Identify which cell holds the provided text, then report its [x, y] central coordinate. 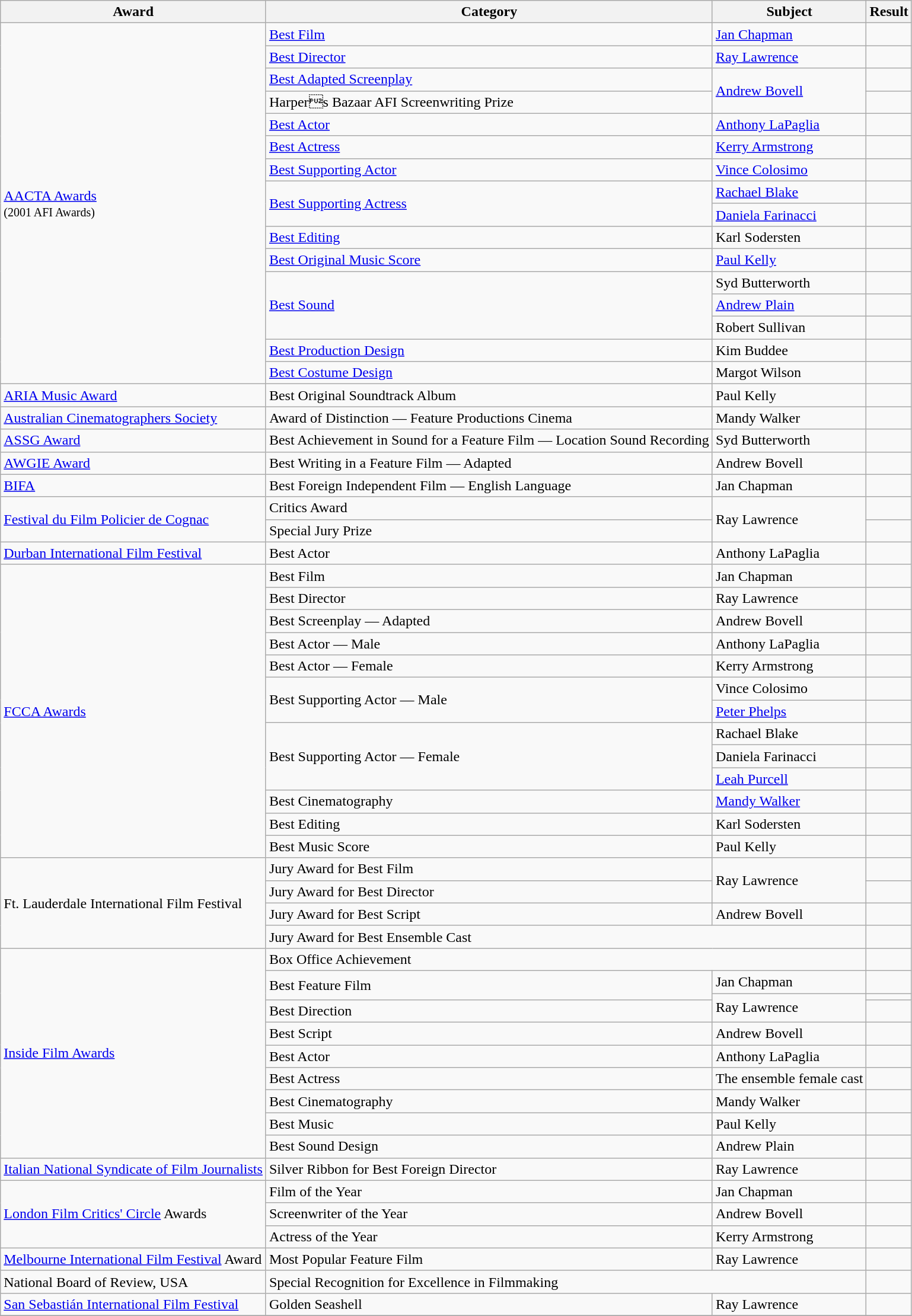
Harpers Bazaar AFI Screenwriting Prize [489, 102]
Jury Award for Best Script [489, 914]
AACTA Awards(2001 AFI Awards) [133, 204]
Award of Distinction — Feature Productions Cinema [489, 418]
ARIA Music Award [133, 395]
Award [133, 12]
Kim Buddee [789, 350]
Silver Ribbon for Best Foreign Director [489, 1169]
Best Original Soundtrack Album [489, 395]
The ensemble female cast [789, 1079]
Best Production Design [489, 350]
Best Foreign Independent Film — English Language [489, 485]
Best Sound Design [489, 1146]
Screenwriter of the Year [489, 1214]
Jury Award for Best Ensemble Cast [566, 937]
Best Direction [489, 1011]
Special Jury Prize [489, 531]
Ft. Lauderdale International Film Festival [133, 903]
Best Feature Film [489, 985]
Actress of the Year [489, 1237]
Critics Award [489, 508]
Best Actor — Female [489, 666]
Peter Phelps [789, 711]
Melbourne International Film Festival Award [133, 1259]
BIFA [133, 485]
ASSG Award [133, 440]
FCCA Awards [133, 711]
Best Music [489, 1124]
Best Supporting Actor [489, 170]
Best Original Music Score [489, 260]
Best Costume Design [489, 373]
London Film Critics' Circle Awards [133, 1214]
AWGIE Award [133, 463]
Best Supporting Actor — Female [489, 756]
Best Supporting Actress [489, 203]
Best Supporting Actor — Male [489, 700]
Margot Wilson [789, 373]
Inside Film Awards [133, 1053]
Jury Award for Best Director [489, 892]
Special Recognition for Excellence in Filmmaking [566, 1282]
Australian Cinematographers Society [133, 418]
National Board of Review, USA [133, 1282]
Leah Purcell [789, 779]
Best Writing in a Feature Film — Adapted [489, 463]
Durban International Film Festival [133, 553]
San Sebastián International Film Festival [133, 1304]
Best Achievement in Sound for a Feature Film — Location Sound Recording [489, 440]
Italian National Syndicate of Film Journalists [133, 1169]
Category [489, 12]
Most Popular Feature Film [489, 1259]
Subject [789, 12]
Festival du Film Policier de Cognac [133, 519]
Best Actor — Male [489, 643]
Film of the Year [489, 1192]
Best Script [489, 1034]
Best Screenplay — Adapted [489, 621]
Best Adapted Screenplay [489, 79]
Robert Sullivan [789, 328]
Best Sound [489, 305]
Best Music Score [489, 847]
Jury Award for Best Film [489, 869]
Result [889, 12]
Box Office Achievement [566, 959]
Golden Seashell [489, 1304]
